From the cell containing the given text, extract its center point as (X, Y) coordinate. 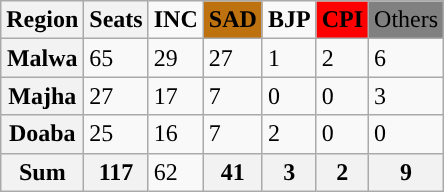
17 (176, 96)
Region (42, 20)
Seats (116, 20)
65 (116, 58)
Doaba (42, 134)
Others (406, 20)
6 (406, 58)
SAD (232, 20)
1 (289, 58)
29 (176, 58)
Malwa (42, 58)
9 (406, 172)
Sum (42, 172)
41 (232, 172)
16 (176, 134)
117 (116, 172)
CPI (342, 20)
INC (176, 20)
Majha (42, 96)
25 (116, 134)
BJP (289, 20)
62 (176, 172)
